Return (x, y) of the center of cell containing provided text 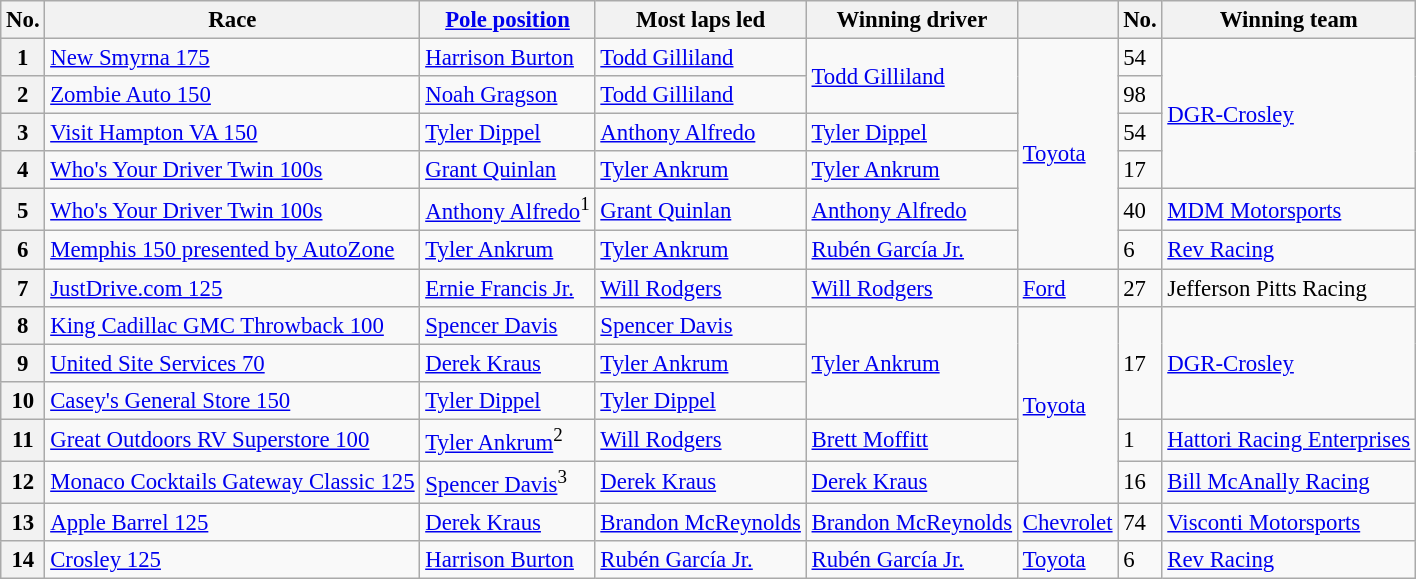
Memphis 150 presented by AutoZone (232, 250)
Anthony Alfredo1 (508, 210)
Tyler Ankrum2 (508, 440)
Winning team (1289, 20)
United Site Services 70 (232, 363)
Noah Gragson (508, 95)
2 (23, 95)
13 (23, 522)
40 (1140, 210)
Casey's General Store 150 (232, 400)
7 (23, 288)
Ernie Francis Jr. (508, 288)
16 (1140, 482)
MDM Motorsports (1289, 210)
3 (23, 133)
Ford (1067, 288)
98 (1140, 95)
Chevrolet (1067, 522)
74 (1140, 522)
12 (23, 482)
Visit Hampton VA 150 (232, 133)
JustDrive.com 125 (232, 288)
14 (23, 560)
Brett Moffitt (912, 440)
Bill McAnally Racing (1289, 482)
9 (23, 363)
Spencer Davis3 (508, 482)
11 (23, 440)
4 (23, 170)
Race (232, 20)
Crosley 125 (232, 560)
5 (23, 210)
New Smyrna 175 (232, 58)
Zombie Auto 150 (232, 95)
King Cadillac GMC Throwback 100 (232, 325)
Great Outdoors RV Superstore 100 (232, 440)
Visconti Motorsports (1289, 522)
Monaco Cocktails Gateway Classic 125 (232, 482)
Most laps led (700, 20)
Winning driver (912, 20)
Apple Barrel 125 (232, 522)
Jefferson Pitts Racing (1289, 288)
Pole position (508, 20)
8 (23, 325)
Hattori Racing Enterprises (1289, 440)
10 (23, 400)
27 (1140, 288)
